Determine the [x, y] coordinate at the center of the cell enclosing the given text.  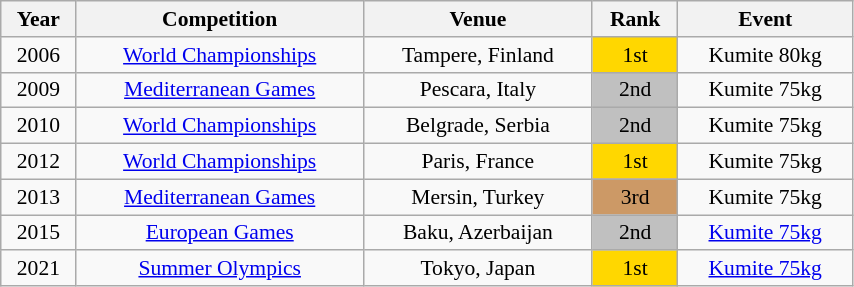
2021 [38, 269]
2015 [38, 233]
Tokyo, Japan [478, 269]
Rank [635, 19]
3rd [635, 197]
Summer Olympics [220, 269]
Competition [220, 19]
Venue [478, 19]
Year [38, 19]
European Games [220, 233]
Baku, Azerbaijan [478, 233]
2010 [38, 126]
2006 [38, 55]
2009 [38, 90]
Tampere, Finland [478, 55]
Mersin, Turkey [478, 197]
Kumite 80kg [766, 55]
Paris, France [478, 162]
2012 [38, 162]
Belgrade, Serbia [478, 126]
Event [766, 19]
2013 [38, 197]
Pescara, Italy [478, 90]
